From the cell containing the given text, extract its center point as [X, Y] coordinate. 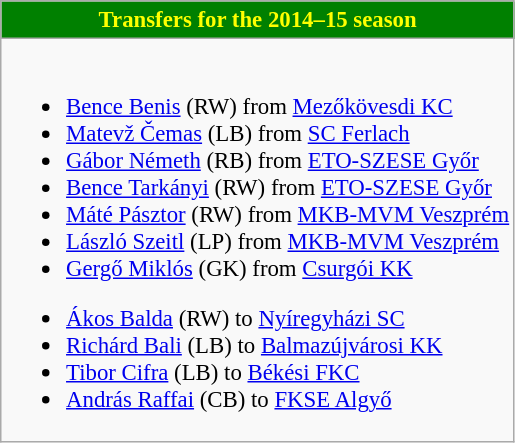
Transfers for the 2014–15 season [258, 20]
